Provide the (X, Y) coordinate of the cell's center where the given text is located.  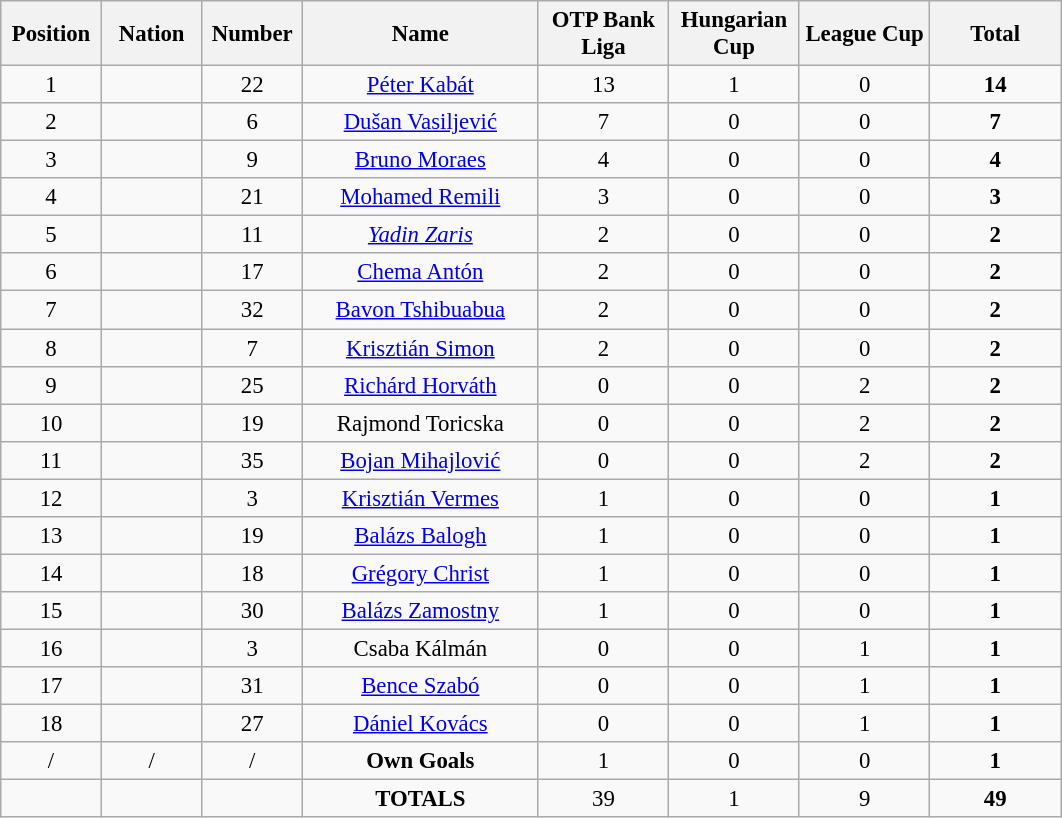
OTP Bank Liga (604, 34)
35 (252, 460)
39 (604, 799)
Bavon Tshibuabua (421, 310)
Balázs Zamostny (421, 611)
Balázs Balogh (421, 536)
Richárd Horváth (421, 385)
16 (52, 648)
8 (52, 348)
25 (252, 385)
Chema Antón (421, 273)
Mohamed Remili (421, 197)
27 (252, 724)
Bruno Moraes (421, 160)
Grégory Christ (421, 573)
Position (52, 34)
TOTALS (421, 799)
Péter Kabát (421, 85)
32 (252, 310)
Bence Szabó (421, 686)
10 (52, 423)
30 (252, 611)
Bojan Mihajlović (421, 460)
League Cup (864, 34)
Total (996, 34)
Csaba Kálmán (421, 648)
Krisztián Vermes (421, 498)
15 (52, 611)
31 (252, 686)
12 (52, 498)
Yadin Zaris (421, 235)
Own Goals (421, 761)
Dušan Vasiljević (421, 122)
Krisztián Simon (421, 348)
22 (252, 85)
Nation (152, 34)
Dániel Kovács (421, 724)
Name (421, 34)
Number (252, 34)
5 (52, 235)
Hungarian Cup (734, 34)
21 (252, 197)
Rajmond Toricska (421, 423)
49 (996, 799)
